Find where the given text appears and provide that cell's center as [X, Y] coordinate. 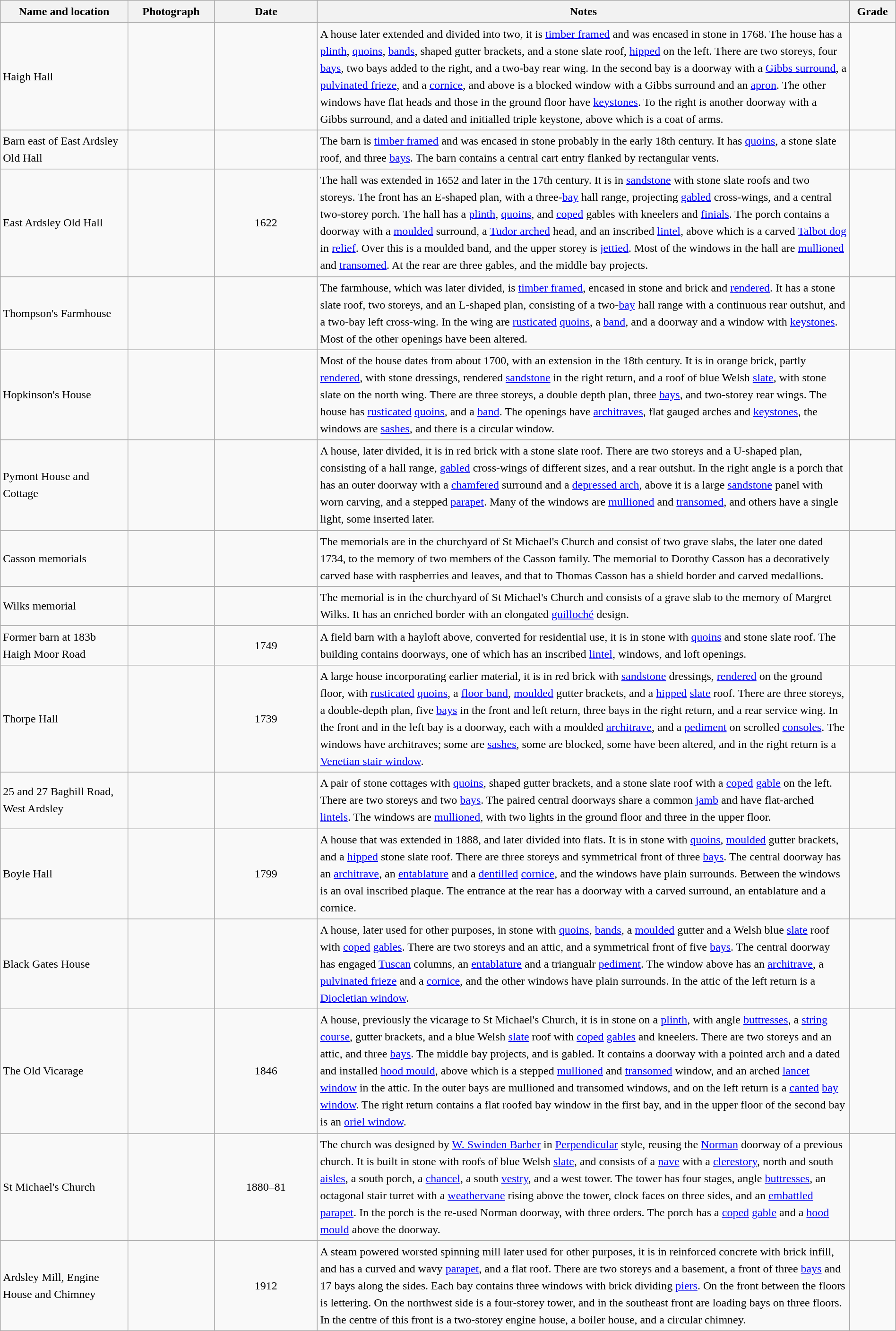
Thompson's Farmhouse [64, 313]
Photograph [171, 11]
1749 [266, 645]
Ardsley Mill, Engine House and Chimney [64, 1286]
Haigh Hall [64, 77]
Thorpe Hall [64, 718]
25 and 27 Baghill Road, West Ardsley [64, 800]
Grade [872, 11]
1912 [266, 1286]
Pymont House and Cottage [64, 485]
East Ardsley Old Hall [64, 223]
1880–81 [266, 1187]
St Michael's Church [64, 1187]
Name and location [64, 11]
Wilks memorial [64, 606]
The Old Vicarage [64, 1072]
1739 [266, 718]
Casson memorials [64, 558]
1622 [266, 223]
Notes [583, 11]
Date [266, 11]
Black Gates House [64, 964]
Boyle Hall [64, 874]
Former barn at 183b Haigh Moor Road [64, 645]
1846 [266, 1072]
1799 [266, 874]
Hopkinson's House [64, 395]
Barn east of East Ardsley Old Hall [64, 149]
